Provide the [x, y] coordinate of the cell's center where the given text is located.  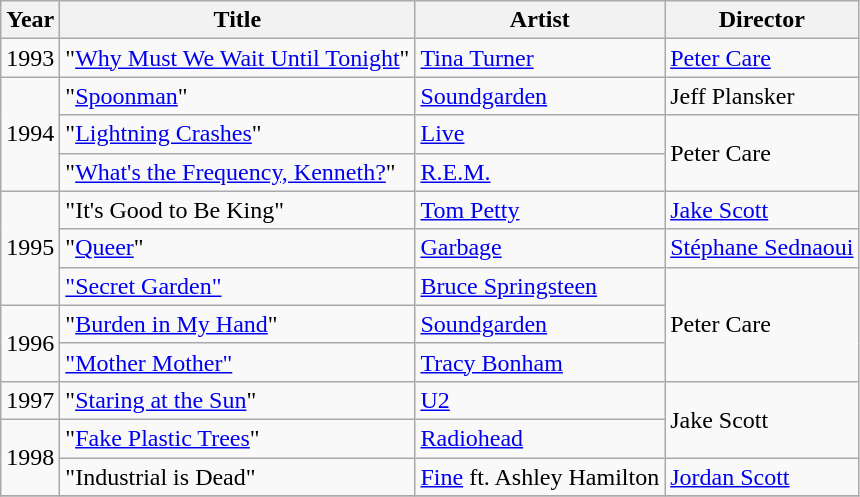
"Staring at the Sun" [238, 400]
Fine ft. Ashley Hamilton [540, 477]
Year [30, 20]
"Spoonman" [238, 96]
"Lightning Crashes" [238, 134]
Director [762, 20]
Tracy Bonham [540, 362]
Garbage [540, 248]
1996 [30, 343]
Jeff Plansker [762, 96]
Radiohead [540, 438]
"Industrial is Dead" [238, 477]
"Burden in My Hand" [238, 324]
1993 [30, 58]
Live [540, 134]
Stéphane Sednaoui [762, 248]
"What's the Frequency, Kenneth?" [238, 172]
R.E.M. [540, 172]
1998 [30, 457]
1995 [30, 248]
U2 [540, 400]
Bruce Springsteen [540, 286]
"Queer" [238, 248]
"Fake Plastic Trees" [238, 438]
Tina Turner [540, 58]
"It's Good to Be King" [238, 210]
"Secret Garden" [238, 286]
Jordan Scott [762, 477]
"Mother Mother" [238, 362]
"Why Must We Wait Until Tonight" [238, 58]
1997 [30, 400]
Artist [540, 20]
Tom Petty [540, 210]
1994 [30, 134]
Title [238, 20]
